For the text-containing cell, return its midpoint in [X, Y] coordinate format. 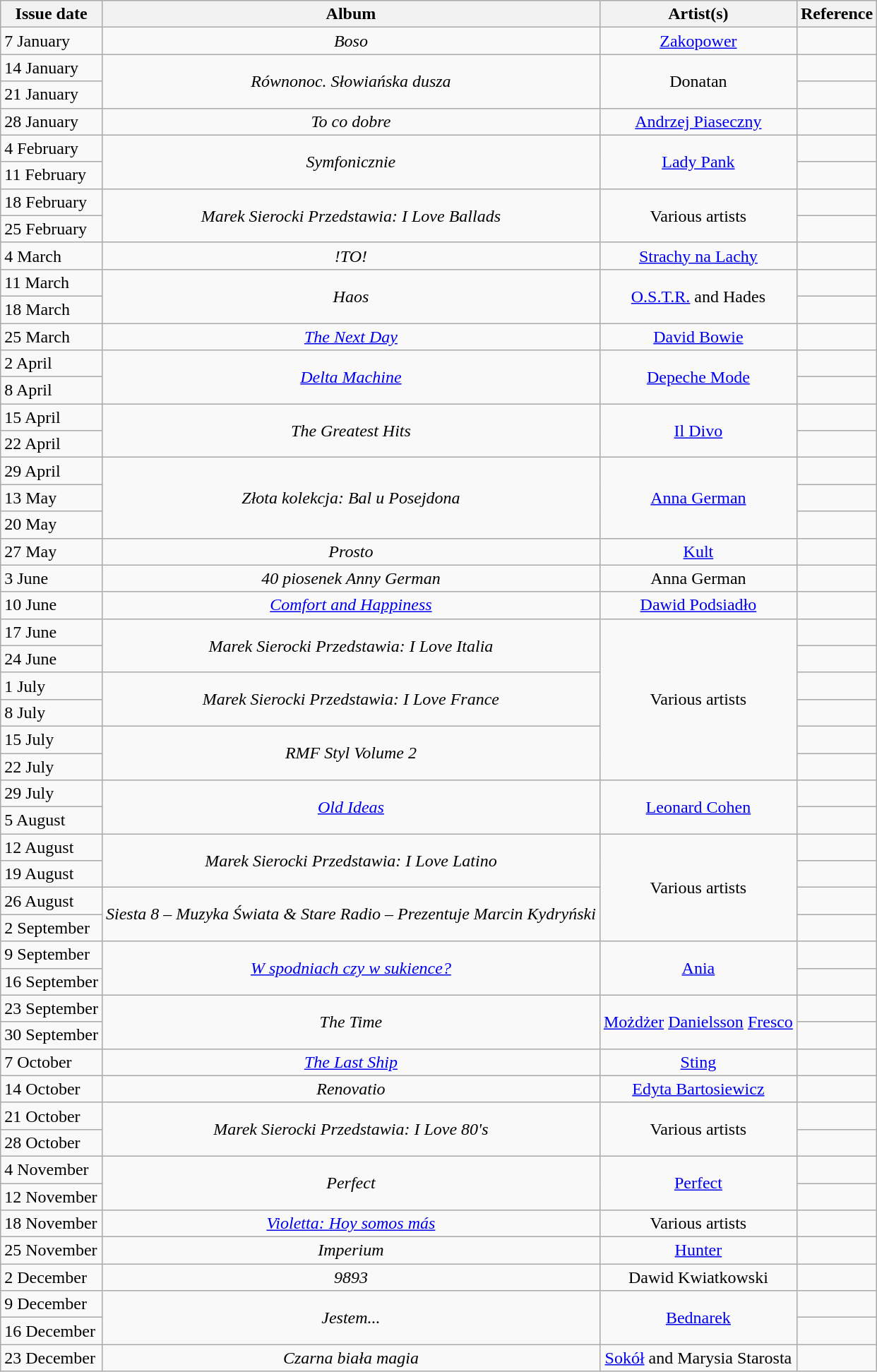
To co dobre [350, 121]
!TO! [350, 256]
Jestem... [350, 1318]
Sting [698, 1062]
Artist(s) [698, 14]
Symfonicznie [350, 162]
16 September [52, 982]
Haos [350, 296]
14 January [52, 68]
29 July [52, 794]
22 July [52, 766]
O.S.T.R. and Hades [698, 296]
7 January [52, 41]
The Last Ship [350, 1062]
Marek Sierocki Przedstawia: I Love Ballads [350, 215]
Prosto [350, 551]
13 May [52, 498]
18 March [52, 309]
40 piosenek Anny German [350, 578]
Marek Sierocki Przedstawia: I Love France [350, 699]
Boso [350, 41]
19 August [52, 874]
David Bowie [698, 337]
Reference [836, 14]
9 September [52, 955]
4 February [52, 148]
Il Divo [698, 431]
Ania [698, 968]
Kult [698, 551]
Delta Machine [350, 377]
4 November [52, 1169]
14 October [52, 1089]
11 February [52, 175]
2 September [52, 928]
28 January [52, 121]
The Time [350, 1022]
Marek Sierocki Przedstawia: I Love Italia [350, 645]
3 June [52, 578]
16 December [52, 1331]
The Next Day [350, 337]
27 May [52, 551]
15 July [52, 739]
Violetta: Hoy somos más [350, 1224]
25 February [52, 229]
Album [350, 14]
9893 [350, 1277]
8 July [52, 712]
10 June [52, 605]
25 November [52, 1251]
15 April [52, 417]
Old Ideas [350, 807]
Bednarek [698, 1318]
Marek Sierocki Przedstawia: I Love 80's [350, 1129]
Złota kolekcja: Bal u Posejdona [350, 498]
5 August [52, 821]
29 April [52, 471]
1 July [52, 686]
4 March [52, 256]
Issue date [52, 14]
Depeche Mode [698, 377]
21 October [52, 1116]
11 March [52, 282]
Możdżer Danielsson Fresco [698, 1022]
Marek Sierocki Przedstawia: I Love Latino [350, 861]
22 April [52, 444]
The Greatest Hits [350, 431]
12 August [52, 847]
23 December [52, 1358]
RMF Styl Volume 2 [350, 753]
2 December [52, 1277]
17 June [52, 632]
18 November [52, 1224]
Hunter [698, 1251]
24 June [52, 659]
Równonoc. Słowiańska dusza [350, 81]
Strachy na Lachy [698, 256]
Sokół and Marysia Starosta [698, 1358]
Lady Pank [698, 162]
26 August [52, 901]
30 September [52, 1035]
Comfort and Happiness [350, 605]
Renovatio [350, 1089]
Dawid Podsiadło [698, 605]
Zakopower [698, 41]
Andrzej Piaseczny [698, 121]
25 March [52, 337]
8 April [52, 390]
18 February [52, 202]
2 April [52, 364]
Czarna biała magia [350, 1358]
9 December [52, 1304]
12 November [52, 1197]
Edyta Bartosiewicz [698, 1089]
Donatan [698, 81]
21 January [52, 95]
28 October [52, 1143]
Imperium [350, 1251]
Leonard Cohen [698, 807]
23 September [52, 1008]
7 October [52, 1062]
Dawid Kwiatkowski [698, 1277]
Siesta 8 – Muzyka Świata & Stare Radio – Prezentuje Marcin Kydryński [350, 914]
20 May [52, 525]
W spodniach czy w sukience? [350, 968]
